Provide the (x, y) coordinate of the cell's center where the given text is located.  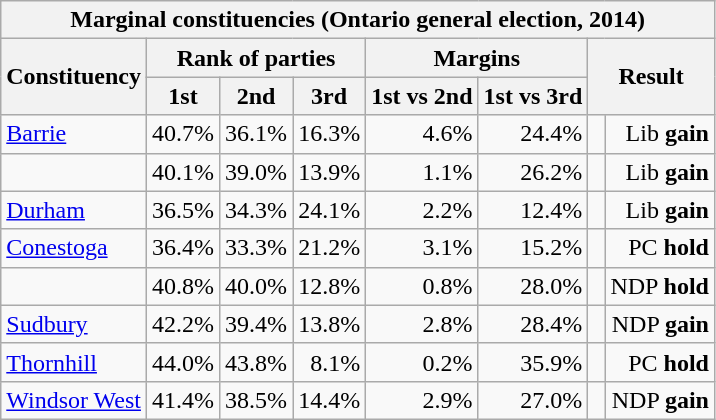
39.4% (256, 324)
NDP hold (660, 286)
Rank of parties (256, 58)
42.2% (182, 324)
36.4% (182, 248)
24.4% (533, 134)
35.9% (533, 362)
40.1% (182, 172)
26.2% (533, 172)
2nd (256, 96)
24.1% (330, 210)
28.4% (533, 324)
15.2% (533, 248)
2.9% (422, 400)
41.4% (182, 400)
38.5% (256, 400)
Barrie (74, 134)
36.5% (182, 210)
39.0% (256, 172)
Thornhill (74, 362)
Windsor West (74, 400)
1st vs 3rd (533, 96)
14.4% (330, 400)
3.1% (422, 248)
13.8% (330, 324)
Result (652, 77)
36.1% (256, 134)
1st (182, 96)
12.4% (533, 210)
13.9% (330, 172)
1st vs 2nd (422, 96)
Marginal constituencies (Ontario general election, 2014) (358, 20)
8.1% (330, 362)
16.3% (330, 134)
1.1% (422, 172)
40.8% (182, 286)
43.8% (256, 362)
2.8% (422, 324)
34.3% (256, 210)
0.2% (422, 362)
27.0% (533, 400)
3rd (330, 96)
40.7% (182, 134)
28.0% (533, 286)
Margins (477, 58)
2.2% (422, 210)
Constituency (74, 77)
21.2% (330, 248)
Conestoga (74, 248)
0.8% (422, 286)
Sudbury (74, 324)
44.0% (182, 362)
4.6% (422, 134)
33.3% (256, 248)
12.8% (330, 286)
40.0% (256, 286)
Durham (74, 210)
